Scan for the cell matching the given text and deliver its (X, Y) coordinate at center. 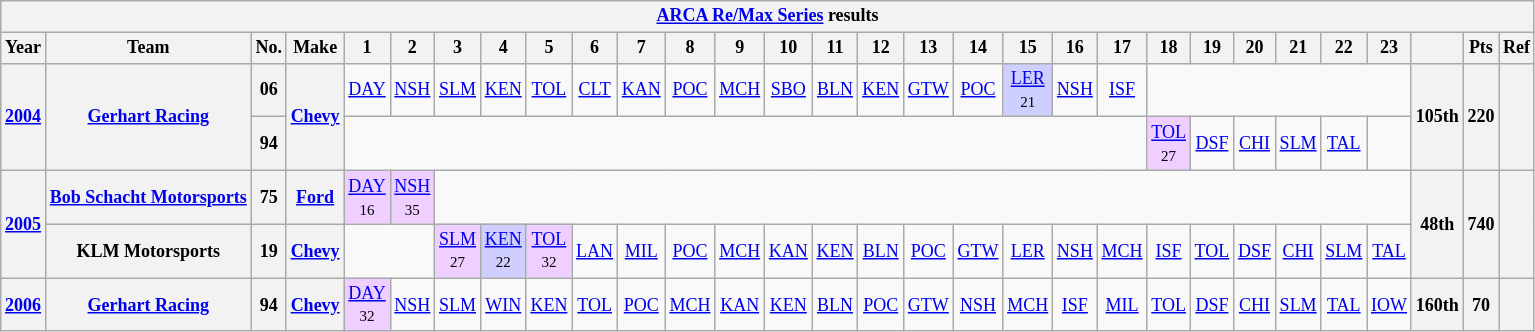
23 (1390, 48)
TOL27 (1168, 144)
7 (641, 48)
No. (268, 48)
TOL32 (549, 251)
70 (1481, 305)
2005 (24, 224)
LAN (595, 251)
5 (549, 48)
KEN22 (503, 251)
2006 (24, 305)
NSH35 (412, 197)
Make (315, 48)
1 (367, 48)
3 (458, 48)
Bob Schacht Motorsports (148, 197)
9 (740, 48)
Pts (1481, 48)
15 (1028, 48)
WIN (503, 305)
LER (1028, 251)
CLT (595, 90)
16 (1076, 48)
12 (881, 48)
48th (1437, 224)
220 (1481, 116)
13 (929, 48)
KLM Motorsports (148, 251)
740 (1481, 224)
22 (1344, 48)
105th (1437, 116)
IOW (1390, 305)
6 (595, 48)
4 (503, 48)
ARCA Re/Max Series results (768, 16)
Year (24, 48)
SBO (788, 90)
8 (690, 48)
21 (1298, 48)
2 (412, 48)
160th (1437, 305)
LER21 (1028, 90)
2004 (24, 116)
Team (148, 48)
Ref (1517, 48)
DAY (367, 90)
06 (268, 90)
Ford (315, 197)
18 (1168, 48)
DAY16 (367, 197)
14 (978, 48)
SLM27 (458, 251)
DAY32 (367, 305)
75 (268, 197)
10 (788, 48)
17 (1122, 48)
11 (835, 48)
20 (1255, 48)
